For the text-containing cell, return its midpoint in [x, y] coordinate format. 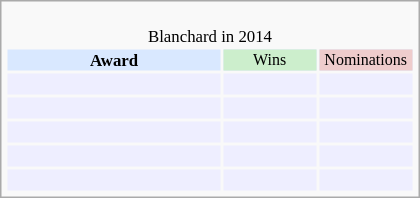
Wins [270, 60]
Nominations [366, 60]
Blanchard in 2014 [210, 28]
Award [114, 60]
